Determine the [x, y] coordinate at the center of the cell enclosing the given text.  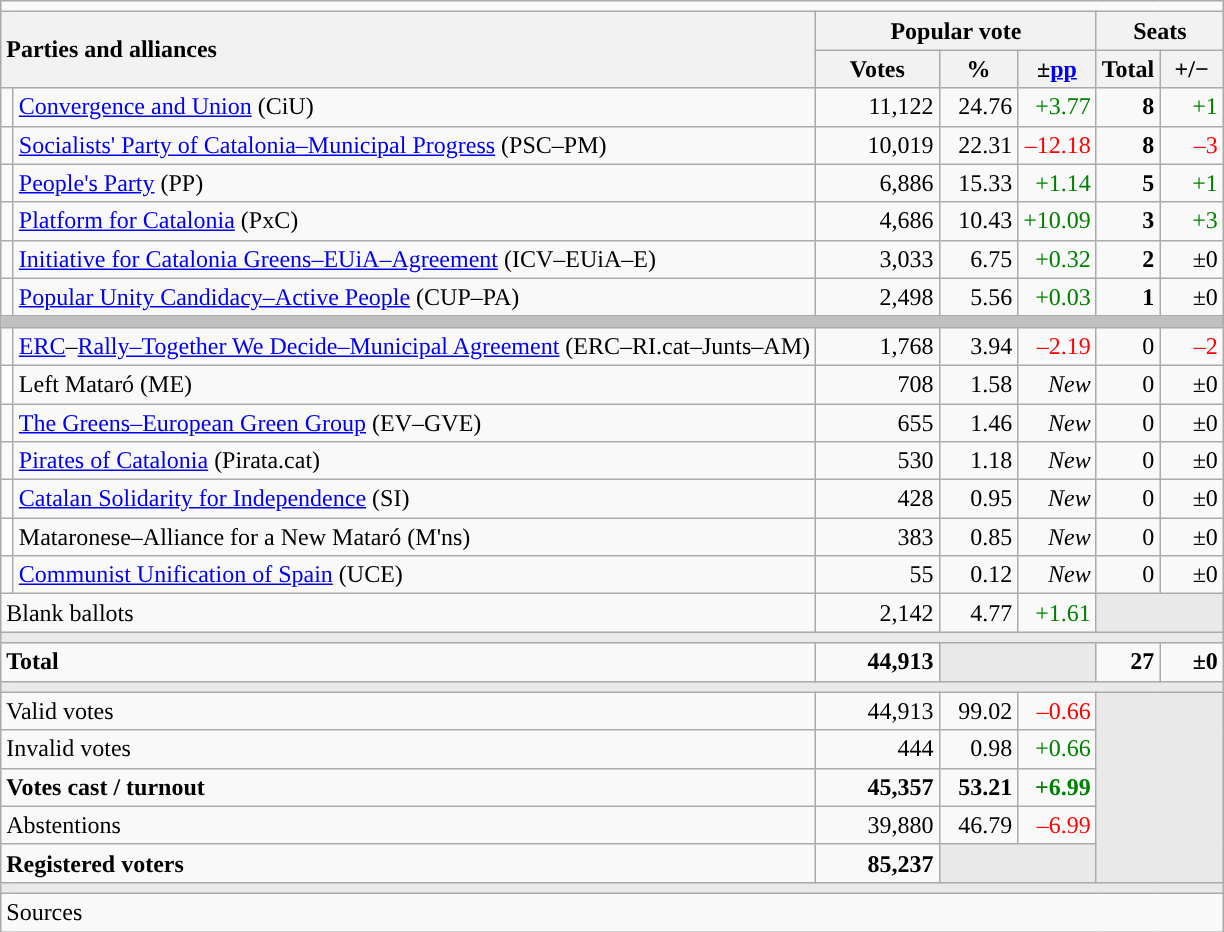
24.76 [978, 107]
2 [1128, 259]
+3 [1192, 221]
Abstentions [408, 825]
11,122 [878, 107]
3.94 [978, 346]
Parties and alliances [408, 50]
–2.19 [1058, 346]
5.56 [978, 297]
428 [878, 499]
–2 [1192, 346]
Initiative for Catalonia Greens–EUiA–Agreement (ICV–EUiA–E) [414, 259]
+1.61 [1058, 613]
1,768 [878, 346]
Socialists' Party of Catalonia–Municipal Progress (PSC–PM) [414, 145]
+0.03 [1058, 297]
53.21 [978, 787]
+6.99 [1058, 787]
Seats [1160, 31]
10,019 [878, 145]
10.43 [978, 221]
1.58 [978, 384]
People's Party (PP) [414, 183]
% [978, 69]
Popular Unity Candidacy–Active People (CUP–PA) [414, 297]
–12.18 [1058, 145]
Left Mataró (ME) [414, 384]
+1.14 [1058, 183]
22.31 [978, 145]
1.46 [978, 423]
Blank ballots [408, 613]
0.98 [978, 749]
Convergence and Union (CiU) [414, 107]
6.75 [978, 259]
5 [1128, 183]
+0.32 [1058, 259]
530 [878, 461]
±pp [1058, 69]
15.33 [978, 183]
39,880 [878, 825]
Registered voters [408, 863]
Platform for Catalonia (PxC) [414, 221]
1.18 [978, 461]
0.85 [978, 537]
4,686 [878, 221]
85,237 [878, 863]
27 [1128, 662]
6,886 [878, 183]
45,357 [878, 787]
2,142 [878, 613]
444 [878, 749]
+0.66 [1058, 749]
ERC–Rally–Together We Decide–Municipal Agreement (ERC–RI.cat–Junts–AM) [414, 346]
Valid votes [408, 711]
0.12 [978, 575]
The Greens–European Green Group (EV–GVE) [414, 423]
1 [1128, 297]
+10.09 [1058, 221]
Sources [612, 912]
Pirates of Catalonia (Pirata.cat) [414, 461]
+3.77 [1058, 107]
Mataronese–Alliance for a New Mataró (M'ns) [414, 537]
3 [1128, 221]
–6.99 [1058, 825]
Catalan Solidarity for Independence (SI) [414, 499]
Communist Unification of Spain (UCE) [414, 575]
708 [878, 384]
+/− [1192, 69]
2,498 [878, 297]
3,033 [878, 259]
655 [878, 423]
0.95 [978, 499]
99.02 [978, 711]
383 [878, 537]
Invalid votes [408, 749]
4.77 [978, 613]
Popular vote [956, 31]
55 [878, 575]
–0.66 [1058, 711]
Votes cast / turnout [408, 787]
46.79 [978, 825]
Votes [878, 69]
–3 [1192, 145]
